For the text-containing cell, return its midpoint in [x, y] coordinate format. 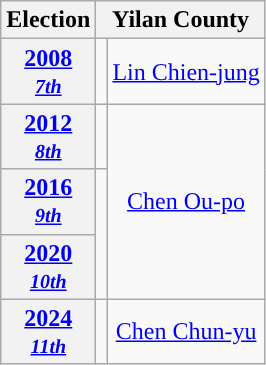
Lin Chien-jung [186, 72]
202010th [48, 266]
Chen Ou-po [186, 202]
Yilan County [180, 20]
20169th [48, 202]
202411th [48, 332]
Election [48, 20]
Chen Chun-yu [186, 332]
20128th [48, 136]
20087th [48, 72]
